Detect which cell encompasses the target text, then output its [x, y] center coordinate. 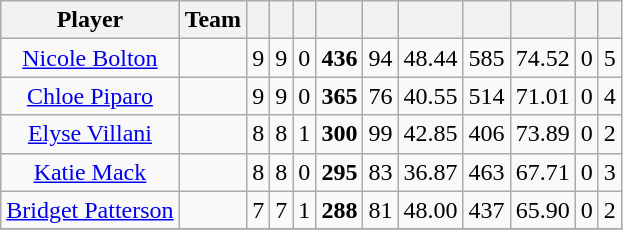
71.01 [542, 96]
81 [380, 210]
Bridget Patterson [90, 210]
288 [340, 210]
Team [213, 20]
94 [380, 58]
Elyse Villani [90, 134]
48.00 [430, 210]
Nicole Bolton [90, 58]
365 [340, 96]
42.85 [430, 134]
300 [340, 134]
585 [486, 58]
4 [610, 96]
5 [610, 58]
74.52 [542, 58]
436 [340, 58]
295 [340, 172]
Player [90, 20]
3 [610, 172]
40.55 [430, 96]
65.90 [542, 210]
406 [486, 134]
514 [486, 96]
76 [380, 96]
83 [380, 172]
Chloe Piparo [90, 96]
67.71 [542, 172]
48.44 [430, 58]
36.87 [430, 172]
99 [380, 134]
437 [486, 210]
73.89 [542, 134]
463 [486, 172]
Katie Mack [90, 172]
